Provide the [X, Y] coordinate of the cell's center where the given text is located.  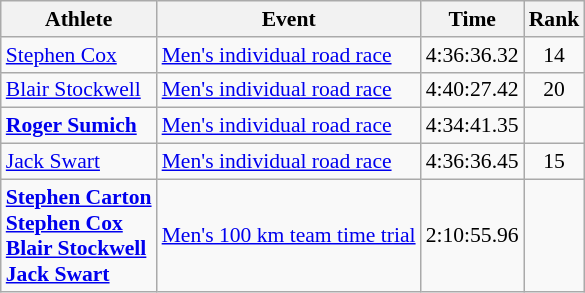
Athlete [79, 19]
Time [472, 19]
2:10:55.96 [472, 235]
Event [289, 19]
4:36:36.32 [472, 55]
Jack Swart [79, 162]
Rank [554, 19]
Roger Sumich [79, 126]
4:36:36.45 [472, 162]
20 [554, 90]
Stephen Cox [79, 55]
4:34:41.35 [472, 126]
4:40:27.42 [472, 90]
14 [554, 55]
Blair Stockwell [79, 90]
Stephen CartonStephen CoxBlair StockwellJack Swart [79, 235]
15 [554, 162]
Men's 100 km team time trial [289, 235]
